Pinpoint the cell where the given text exists, returning its (x, y) midpoint coordinate. 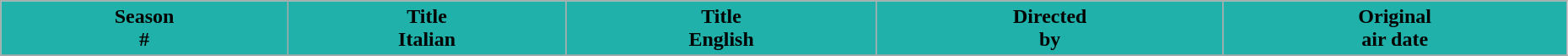
Title English (722, 29)
Title Italian (427, 29)
Season # (145, 29)
Original air date (1395, 29)
Directed by (1049, 29)
